Determine the (x, y) coordinate at the center of the cell enclosing the given text.  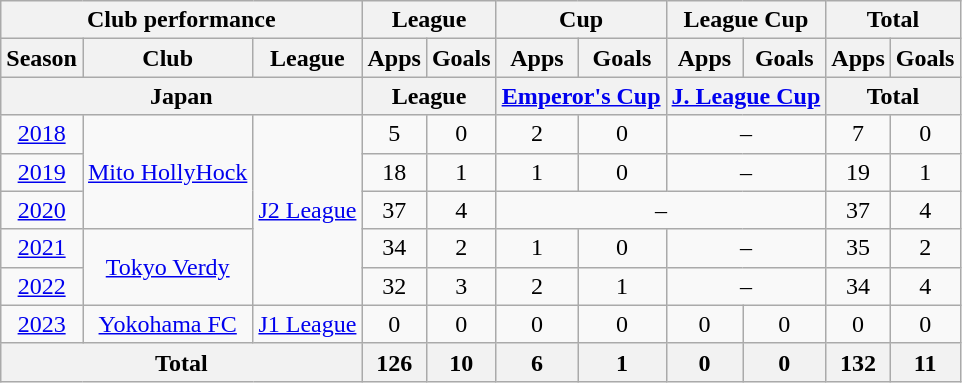
6 (537, 362)
J. League Cup (746, 96)
2019 (42, 172)
J1 League (308, 324)
League Cup (746, 20)
32 (394, 286)
2022 (42, 286)
Club (167, 58)
Yokohama FC (167, 324)
Cup (581, 20)
11 (925, 362)
19 (858, 172)
Japan (182, 96)
35 (858, 248)
2018 (42, 134)
132 (858, 362)
Club performance (182, 20)
Tokyo Verdy (167, 267)
Season (42, 58)
126 (394, 362)
J2 League (308, 210)
2020 (42, 210)
7 (858, 134)
18 (394, 172)
2023 (42, 324)
Emperor's Cup (581, 96)
2021 (42, 248)
5 (394, 134)
3 (461, 286)
10 (461, 362)
Mito HollyHock (167, 172)
